Return (X, Y) of the center of cell containing provided text 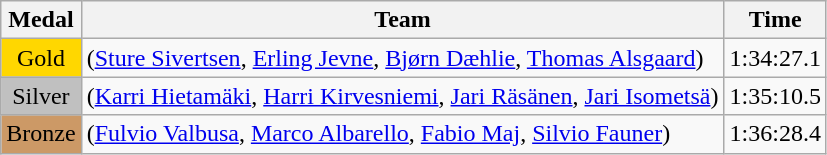
(Sture Sivertsen, Erling Jevne, Bjørn Dæhlie, Thomas Alsgaard) (402, 58)
(Fulvio Valbusa, Marco Albarello, Fabio Maj, Silvio Fauner) (402, 134)
Medal (41, 20)
Gold (41, 58)
Silver (41, 96)
1:36:28.4 (775, 134)
(Karri Hietamäki, Harri Kirvesniemi, Jari Räsänen, Jari Isometsä) (402, 96)
1:34:27.1 (775, 58)
Team (402, 20)
Time (775, 20)
1:35:10.5 (775, 96)
Bronze (41, 134)
